Output the (X, Y) coordinate of the center of the cell containing the given text.  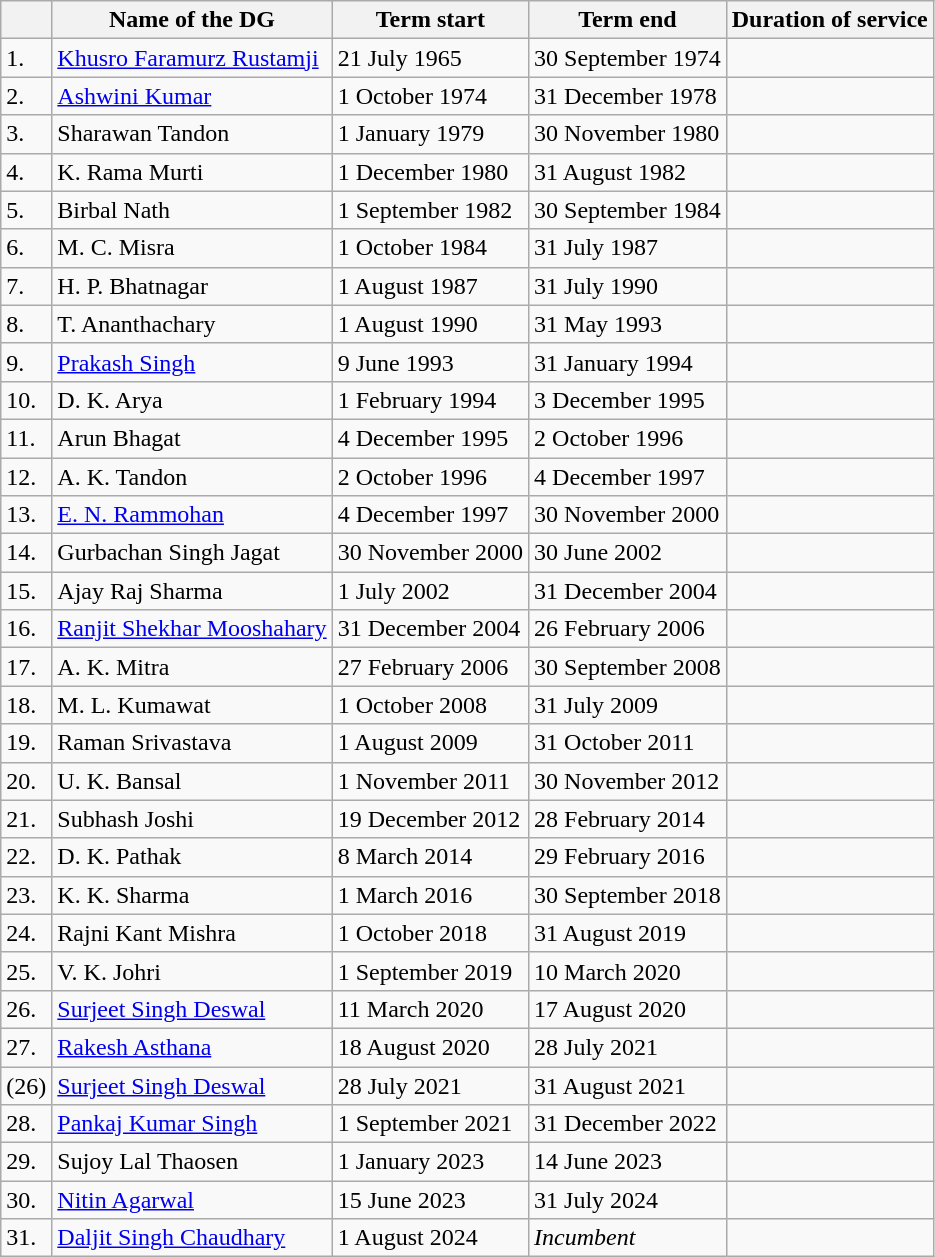
4 December 1995 (430, 438)
31 May 1993 (628, 324)
29. (26, 1162)
Raman Srivastava (192, 743)
20. (26, 781)
T. Ananthachary (192, 324)
A. K. Tandon (192, 477)
Name of the DG (192, 20)
4. (26, 172)
14. (26, 553)
5. (26, 210)
1 February 1994 (430, 400)
1 January 1979 (430, 134)
31. (26, 1238)
1. (26, 58)
H. P. Bhatnagar (192, 286)
Birbal Nath (192, 210)
6. (26, 248)
17 August 2020 (628, 1009)
30 September 2018 (628, 895)
2. (26, 96)
1 October 1984 (430, 248)
15. (26, 591)
V. K. Johri (192, 971)
Arun Bhagat (192, 438)
7. (26, 286)
19. (26, 743)
30 November 2012 (628, 781)
Ranjit Shekhar Mooshahary (192, 629)
26 February 2006 (628, 629)
1 August 1987 (430, 286)
M. L. Kumawat (192, 705)
16. (26, 629)
1 November 2011 (430, 781)
3. (26, 134)
1 September 1982 (430, 210)
30 September 2008 (628, 667)
Incumbent (628, 1238)
E. N. Rammohan (192, 515)
15 June 2023 (430, 1200)
30 September 1974 (628, 58)
31 December 2022 (628, 1124)
13. (26, 515)
23. (26, 895)
21. (26, 819)
9 June 1993 (430, 362)
9. (26, 362)
1 August 2024 (430, 1238)
29 February 2016 (628, 857)
8 March 2014 (430, 857)
30 June 2002 (628, 553)
Duration of service (830, 20)
14 June 2023 (628, 1162)
30 November 1980 (628, 134)
1 March 2016 (430, 895)
Sharawan Tandon (192, 134)
30. (26, 1200)
A. K. Mitra (192, 667)
28. (26, 1124)
Sujoy Lal Thaosen (192, 1162)
1 January 2023 (430, 1162)
1 October 1974 (430, 96)
Khusro Faramurz Rustamji (192, 58)
31 July 1990 (628, 286)
1 September 2021 (430, 1124)
17. (26, 667)
Rakesh Asthana (192, 1047)
Prakash Singh (192, 362)
8. (26, 324)
Daljit Singh Chaudhary (192, 1238)
31 December 1978 (628, 96)
11. (26, 438)
31 July 2024 (628, 1200)
M. C. Misra (192, 248)
U. K. Bansal (192, 781)
Nitin Agarwal (192, 1200)
30 September 1984 (628, 210)
(26) (26, 1085)
22. (26, 857)
Gurbachan Singh Jagat (192, 553)
11 March 2020 (430, 1009)
Ajay Raj Sharma (192, 591)
1 October 2018 (430, 933)
21 July 1965 (430, 58)
26. (26, 1009)
1 October 2008 (430, 705)
31 August 2019 (628, 933)
D. K. Pathak (192, 857)
Term end (628, 20)
25. (26, 971)
28 February 2014 (628, 819)
1 September 2019 (430, 971)
31 August 2021 (628, 1085)
27 February 2006 (430, 667)
Pankaj Kumar Singh (192, 1124)
Rajni Kant Mishra (192, 933)
D. K. Arya (192, 400)
18. (26, 705)
3 December 1995 (628, 400)
Subhash Joshi (192, 819)
1 July 2002 (430, 591)
10. (26, 400)
27. (26, 1047)
31 January 1994 (628, 362)
18 August 2020 (430, 1047)
31 July 2009 (628, 705)
31 October 2011 (628, 743)
10 March 2020 (628, 971)
12. (26, 477)
Term start (430, 20)
Ashwini Kumar (192, 96)
19 December 2012 (430, 819)
1 August 2009 (430, 743)
K. Rama Murti (192, 172)
1 December 1980 (430, 172)
K. K. Sharma (192, 895)
31 July 1987 (628, 248)
1 August 1990 (430, 324)
31 August 1982 (628, 172)
24. (26, 933)
